Identify which cell holds the provided text, then report its (x, y) central coordinate. 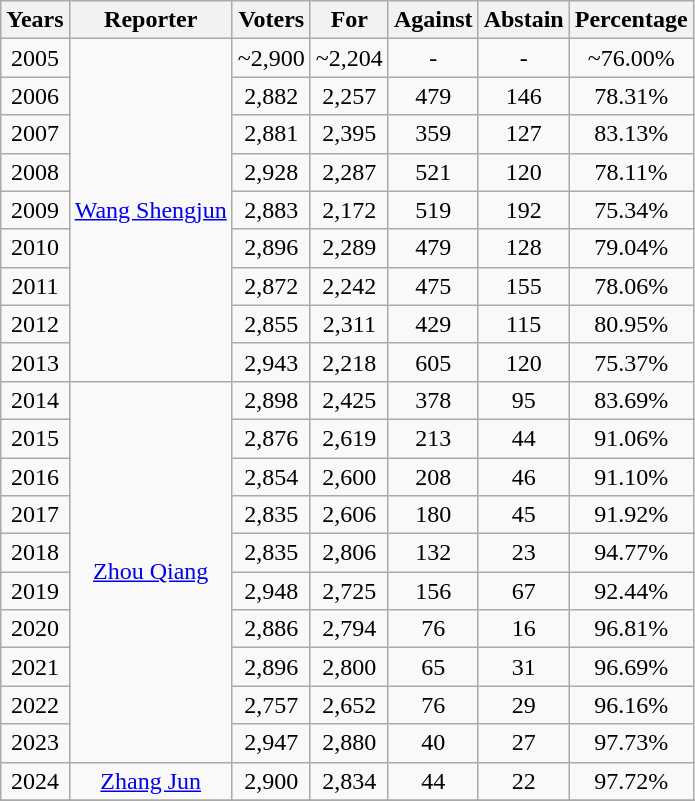
Wang Shengjun (150, 210)
2013 (35, 362)
213 (433, 438)
Voters (271, 20)
132 (433, 553)
2012 (35, 324)
65 (433, 667)
23 (524, 553)
79.04% (631, 248)
519 (433, 210)
429 (433, 324)
2,882 (271, 96)
2,311 (349, 324)
2016 (35, 477)
2011 (35, 286)
78.11% (631, 172)
2,287 (349, 172)
2017 (35, 515)
521 (433, 172)
Percentage (631, 20)
156 (433, 591)
127 (524, 134)
97.73% (631, 743)
27 (524, 743)
128 (524, 248)
2,806 (349, 553)
97.72% (631, 781)
Against (433, 20)
31 (524, 667)
For (349, 20)
78.31% (631, 96)
2,725 (349, 591)
2019 (35, 591)
2,257 (349, 96)
2,619 (349, 438)
67 (524, 591)
2,880 (349, 743)
2,834 (349, 781)
146 (524, 96)
155 (524, 286)
16 (524, 629)
91.06% (631, 438)
2,794 (349, 629)
Zhou Qiang (150, 572)
208 (433, 477)
96.81% (631, 629)
2009 (35, 210)
2,876 (271, 438)
2007 (35, 134)
180 (433, 515)
359 (433, 134)
2,883 (271, 210)
2,606 (349, 515)
2015 (35, 438)
2,757 (271, 705)
2,172 (349, 210)
2,289 (349, 248)
95 (524, 400)
2,886 (271, 629)
2,898 (271, 400)
2,872 (271, 286)
2,928 (271, 172)
378 (433, 400)
83.13% (631, 134)
2018 (35, 553)
96.69% (631, 667)
80.95% (631, 324)
96.16% (631, 705)
Zhang Jun (150, 781)
2,395 (349, 134)
~2,204 (349, 58)
475 (433, 286)
2,242 (349, 286)
29 (524, 705)
2005 (35, 58)
92.44% (631, 591)
192 (524, 210)
~76.00% (631, 58)
115 (524, 324)
2,600 (349, 477)
46 (524, 477)
2,800 (349, 667)
94.77% (631, 553)
2,881 (271, 134)
Abstain (524, 20)
2,855 (271, 324)
2010 (35, 248)
40 (433, 743)
2,947 (271, 743)
2,948 (271, 591)
2,854 (271, 477)
2014 (35, 400)
~2,900 (271, 58)
2,943 (271, 362)
91.92% (631, 515)
605 (433, 362)
2,652 (349, 705)
2008 (35, 172)
2021 (35, 667)
75.34% (631, 210)
2,425 (349, 400)
Years (35, 20)
22 (524, 781)
2020 (35, 629)
2024 (35, 781)
78.06% (631, 286)
Reporter (150, 20)
91.10% (631, 477)
2,900 (271, 781)
45 (524, 515)
75.37% (631, 362)
2022 (35, 705)
2023 (35, 743)
83.69% (631, 400)
2,218 (349, 362)
2006 (35, 96)
